Output the (X, Y) coordinate of the center of the cell containing the given text.  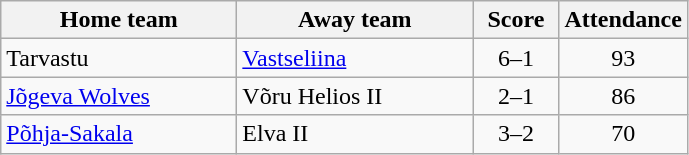
Põhja-Sakala (119, 134)
6–1 (516, 58)
3–2 (516, 134)
Vastseliina (355, 58)
Attendance (623, 20)
Tarvastu (119, 58)
Jõgeva Wolves (119, 96)
Elva II (355, 134)
Võru Helios II (355, 96)
86 (623, 96)
93 (623, 58)
70 (623, 134)
Score (516, 20)
Home team (119, 20)
Away team (355, 20)
2–1 (516, 96)
